Identify which cell holds the provided text, then report its (X, Y) central coordinate. 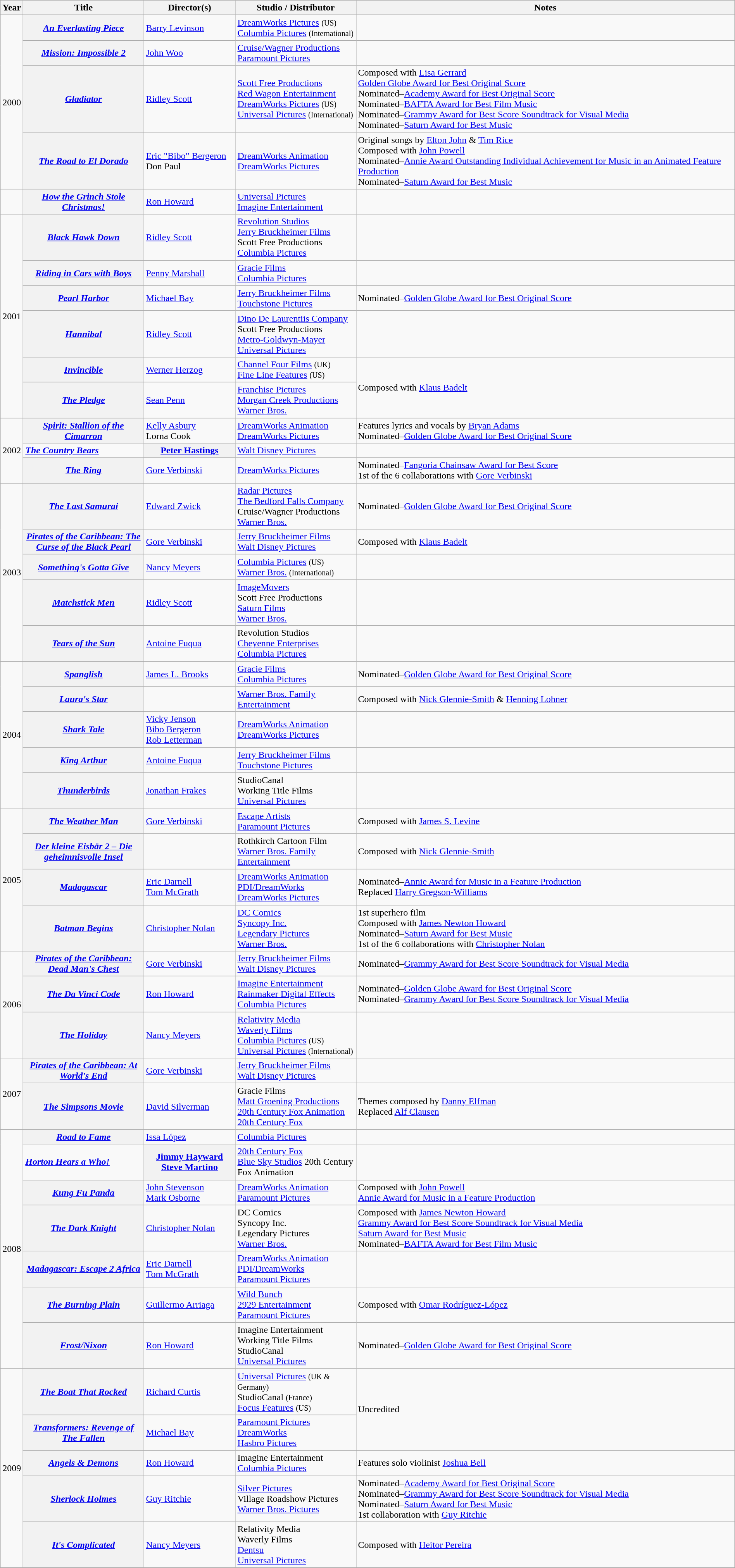
How the Grinch Stole Christmas! (84, 201)
The Simpsons Movie (84, 1107)
Gladiator (84, 99)
Guillermo Arriaga (190, 1305)
Composed with Nick Glennie-Smith (545, 851)
Nominated–Grammy Award for Best Score Soundtrack for Visual Media (545, 964)
Composed with John PowellAnnie Award for Music in a Feature Production (545, 1193)
Imagine EntertainmentRainmaker Digital EffectsColumbia Pictures (295, 994)
John StevensonMark Osborne (190, 1193)
Studio / Distributor (295, 8)
Richard Curtis (190, 1392)
Black Hawk Down (84, 237)
Features solo violinist Joshua Bell (545, 1463)
Channel Four Films (UK)Fine Line Features (US) (295, 370)
Something's Gotta Give (84, 567)
Pirates of the Caribbean: At World's End (84, 1071)
DreamWorks Pictures (US)Columbia Pictures (International) (295, 28)
Angels & Demons (84, 1463)
2000 (12, 102)
Issa López (190, 1137)
The Boat That Rocked (84, 1392)
2006 (12, 1005)
DreamWorks AnimationParamount Pictures (295, 1193)
Composed with Omar Rodríguez-López (545, 1305)
Jimmy HaywardSteve Martino (190, 1162)
Madagascar (84, 887)
Composed with Nick Glennie-Smith & Henning Lohner (545, 699)
Revolution StudiosCheyenne EnterprisesColumbia Pictures (295, 644)
ImageMoversScott Free ProductionsSaturn FilmsWarner Bros. (295, 603)
Columbia Pictures (US)Warner Bros. (International) (295, 567)
Penny Marshall (190, 273)
Batman Begins (84, 928)
2002 (12, 450)
The Pledge (84, 400)
The Da Vinci Code (84, 994)
DreamWorks AnimationPDI/DreamWorksDreamWorks Pictures (295, 887)
Nominated–Golden Globe Award for Best Original ScoreNominated–Grammy Award for Best Score Soundtrack for Visual Media (545, 994)
Shark Tale (84, 730)
Walt Disney Pictures (295, 451)
Scott Free ProductionsRed Wagon EntertainmentDreamWorks Pictures (US)Universal Pictures (International) (295, 99)
Notes (545, 8)
Frost/Nixon (84, 1345)
It's Complicated (84, 1545)
Revolution StudiosJerry Bruckheimer FilmsScott Free ProductionsColumbia Pictures (295, 237)
Pirates of the Caribbean: Dead Man's Chest (84, 964)
John Woo (190, 53)
20th Century FoxBlue Sky Studios 20th Century Fox Animation (295, 1162)
Pirates of the Caribbean: The Curse of the Black Pearl (84, 542)
Horton Hears a Who! (84, 1162)
The Ring (84, 470)
Spanglish (84, 674)
Title (84, 8)
Composed with Heitor Pereira (545, 1545)
Uncredited (545, 1410)
Laura's Star (84, 699)
Mission: Impossible 2 (84, 53)
Franchise PicturesMorgan Creek ProductionsWarner Bros. (295, 400)
Eric "Bibo" BergeronDon Paul (190, 161)
The Dark Knight (84, 1228)
Nominated–Fangoria Chainsaw Award for Best Score1st of the 6 collaborations with Gore Verbinski (545, 470)
Radar PicturesThe Bedford Falls CompanyCruise/Wagner ProductionsWarner Bros. (295, 506)
Warner Bros. Family Entertainment (295, 699)
Peter Hastings (190, 451)
Silver PicturesVillage Roadshow PicturesWarner Bros. Pictures (295, 1499)
2007 (12, 1094)
Vicky JensonBibo BergeronRob Letterman (190, 730)
The Holiday (84, 1035)
An Everlasting Piece (84, 28)
Spirit: Stallion of the Cimarron (84, 430)
StudioCanalWorking Title FilmsUniversal Pictures (295, 790)
Road to Fame (84, 1137)
Universal PicturesImagine Entertainment (295, 201)
Werner Herzog (190, 370)
Thunderbirds (84, 790)
Sherlock Holmes (84, 1499)
Pearl Harbor (84, 298)
2004 (12, 735)
Invincible (84, 370)
2008 (12, 1249)
Matchstick Men (84, 603)
Kung Fu Panda (84, 1193)
Universal Pictures (UK & Germany)StudioCanal (France)Focus Features (US) (295, 1392)
Hannibal (84, 334)
1st superhero filmComposed with James Newton HowardNominated–Saturn Award for Best Music1st of the 6 collaborations with Christopher Nolan (545, 928)
Relativity MediaWaverly FilmsColumbia Pictures (US)Universal Pictures (International) (295, 1035)
Jonathan Frakes (190, 790)
Riding in Cars with Boys (84, 273)
Madagascar: Escape 2 Africa (84, 1269)
Features lyrics and vocals by Bryan AdamsNominated–Golden Globe Award for Best Original Score (545, 430)
David Silverman (190, 1107)
Sean Penn (190, 400)
Rothkirch Cartoon FilmWarner Bros. Family Entertainment (295, 851)
Transformers: Revenge of The Fallen (84, 1432)
Barry Levinson (190, 28)
The Weather Man (84, 821)
The Road to El Dorado (84, 161)
Dino De Laurentiis CompanyScott Free ProductionsMetro-Goldwyn-MayerUniversal Pictures (295, 334)
Nominated–Annie Award for Music in a Feature ProductionReplaced Harry Gregson-Williams (545, 887)
Escape ArtistsParamount Pictures (295, 821)
Kelly AsburyLorna Cook (190, 430)
James L. Brooks (190, 674)
Paramount PicturesDreamWorksHasbro Pictures (295, 1432)
2001 (12, 316)
The Burning Plain (84, 1305)
DreamWorks Pictures (295, 470)
Relativity MediaWaverly FilmsDentsuUniversal Pictures (295, 1545)
Themes composed by Danny ElfmanReplaced Alf Clausen (545, 1107)
Edward Zwick (190, 506)
2003 (12, 572)
2005 (12, 880)
Year (12, 8)
2009 (12, 1468)
Guy Ritchie (190, 1499)
Director(s) (190, 8)
Tears of the Sun (84, 644)
Cruise/Wagner ProductionsParamount Pictures (295, 53)
Imagine EntertainmentColumbia Pictures (295, 1463)
DreamWorks AnimationPDI/DreamWorksParamount Pictures (295, 1269)
Columbia Pictures (295, 1137)
Der kleine Eisbär 2 – Die geheimnisvolle Insel (84, 851)
Imagine EntertainmentWorking Title FilmsStudioCanalUniversal Pictures (295, 1345)
Wild Bunch2929 EntertainmentParamount Pictures (295, 1305)
King Arthur (84, 760)
The Country Bears (84, 451)
The Last Samurai (84, 506)
Composed with James S. Levine (545, 821)
Gracie FilmsMatt Groening Productions20th Century Fox Animation20th Century Fox (295, 1107)
